Capture the cell that displays the provided text and extract its (x, y) central coordinate. 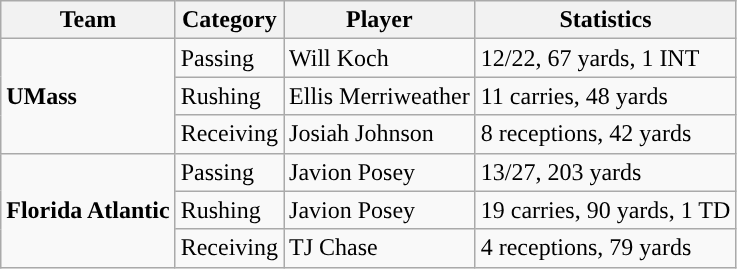
13/27, 203 yards (606, 172)
11 carries, 48 yards (606, 96)
Will Koch (380, 58)
Statistics (606, 20)
12/22, 67 yards, 1 INT (606, 58)
Player (380, 20)
19 carries, 90 yards, 1 TD (606, 210)
Ellis Merriweather (380, 96)
Florida Atlantic (88, 210)
TJ Chase (380, 248)
Category (229, 20)
4 receptions, 79 yards (606, 248)
8 receptions, 42 yards (606, 134)
Team (88, 20)
Josiah Johnson (380, 134)
UMass (88, 96)
